Capture the cell that displays the provided text and extract its (x, y) central coordinate. 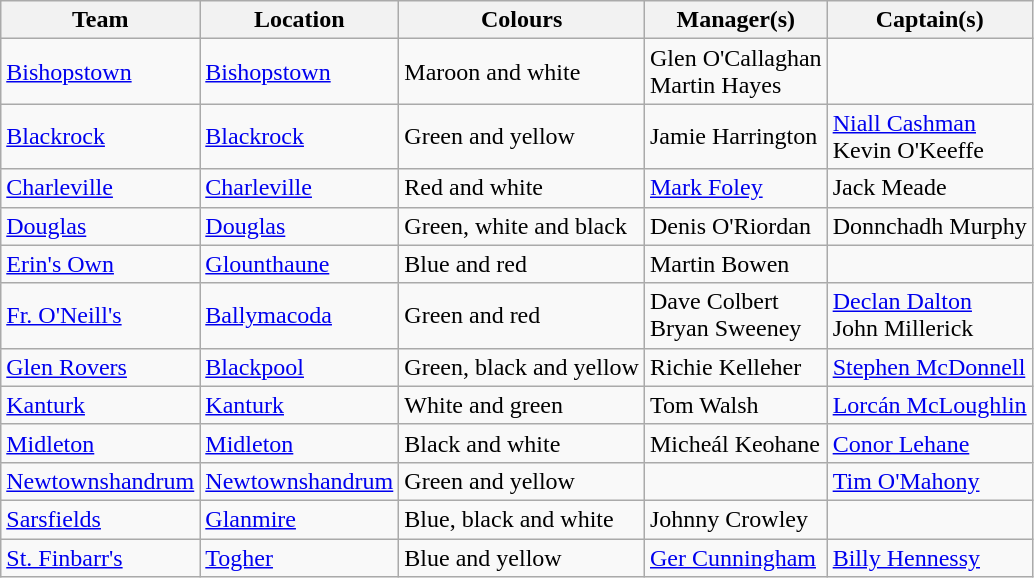
Jamie Harrington (736, 136)
Blue, black and white (522, 519)
Green, white and black (522, 226)
Tom Walsh (736, 405)
Niall CashmanKevin O'Keeffe (930, 136)
Green, black and yellow (522, 367)
Green and red (522, 316)
Stephen McDonnell (930, 367)
Manager(s) (736, 20)
Ger Cunningham (736, 557)
Declan DaltonJohn Millerick (930, 316)
Dave ColbertBryan Sweeney (736, 316)
Glounthaune (300, 264)
Ballymacoda (300, 316)
Location (300, 20)
White and green (522, 405)
Denis O'Riordan (736, 226)
Black and white (522, 443)
Glen Rovers (100, 367)
Glen O'CallaghanMartin Hayes (736, 72)
Johnny Crowley (736, 519)
Glanmire (300, 519)
Micheál Keohane (736, 443)
Red and white (522, 188)
Martin Bowen (736, 264)
Sarsfields (100, 519)
Donnchadh Murphy (930, 226)
St. Finbarr's (100, 557)
Togher (300, 557)
Blue and red (522, 264)
Jack Meade (930, 188)
Conor Lehane (930, 443)
Erin's Own (100, 264)
Team (100, 20)
Richie Kelleher (736, 367)
Tim O'Mahony (930, 481)
Colours (522, 20)
Fr. O'Neill's (100, 316)
Mark Foley (736, 188)
Blue and yellow (522, 557)
Maroon and white (522, 72)
Captain(s) (930, 20)
Billy Hennessy (930, 557)
Blackpool (300, 367)
Lorcán McLoughlin (930, 405)
